Detect which cell encompasses the target text, then output its [x, y] center coordinate. 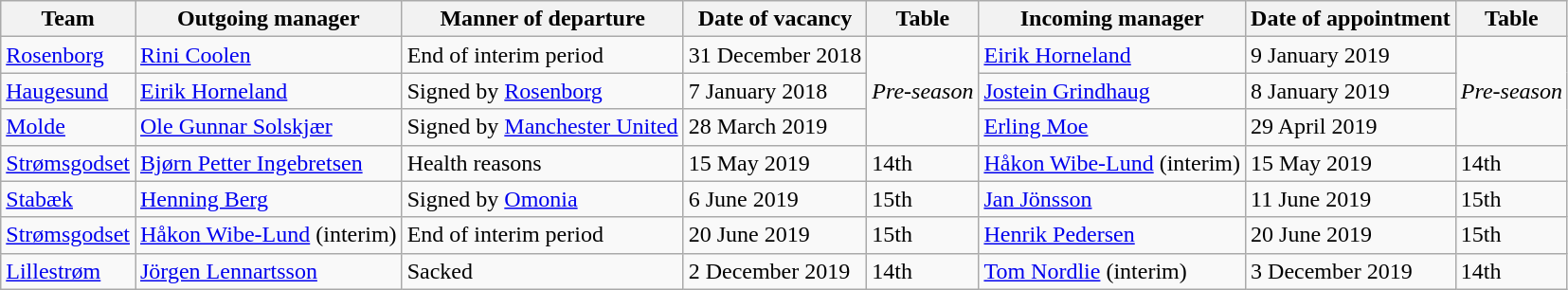
Signed by Rosenborg [542, 91]
7 January 2018 [775, 91]
Rosenborg [68, 55]
Ole Gunnar Solskjær [268, 127]
Date of vacancy [775, 19]
Jan Jönsson [1112, 199]
Rini Coolen [268, 55]
31 December 2018 [775, 55]
Incoming manager [1112, 19]
Jostein Grindhaug [1112, 91]
Stabæk [68, 199]
9 January 2019 [1351, 55]
Erling Moe [1112, 127]
Signed by Omonia [542, 199]
11 June 2019 [1351, 199]
6 June 2019 [775, 199]
2 December 2019 [775, 271]
Jörgen Lennartsson [268, 271]
Henrik Pedersen [1112, 235]
Bjørn Petter Ingebretsen [268, 163]
Sacked [542, 271]
Lillestrøm [68, 271]
Manner of departure [542, 19]
Haugesund [68, 91]
3 December 2019 [1351, 271]
29 April 2019 [1351, 127]
Date of appointment [1351, 19]
Signed by Manchester United [542, 127]
28 March 2019 [775, 127]
8 January 2019 [1351, 91]
Outgoing manager [268, 19]
Molde [68, 127]
Henning Berg [268, 199]
Health reasons [542, 163]
Team [68, 19]
Tom Nordlie (interim) [1112, 271]
